Detect which cell encompasses the target text, then output its (x, y) center coordinate. 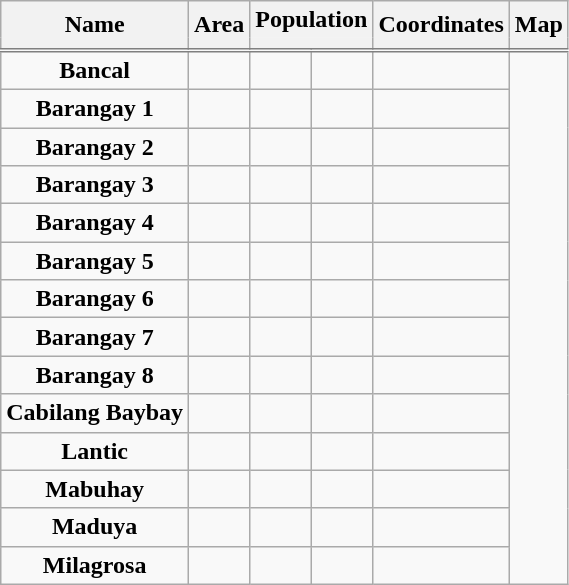
Population (312, 20)
Barangay 7 (95, 337)
Barangay 6 (95, 299)
Area (220, 26)
Barangay 8 (95, 375)
Name (95, 26)
Barangay 3 (95, 185)
Map (538, 26)
Bancal (95, 70)
Milagrosa (95, 565)
Cabilang Baybay (95, 413)
Mabuhay (95, 489)
Barangay 2 (95, 147)
Barangay 1 (95, 108)
Coordinates (441, 26)
Barangay 4 (95, 223)
Lantic (95, 451)
Maduya (95, 527)
Barangay 5 (95, 261)
